Locate the cell with the specified text and output its (X, Y) center coordinate. 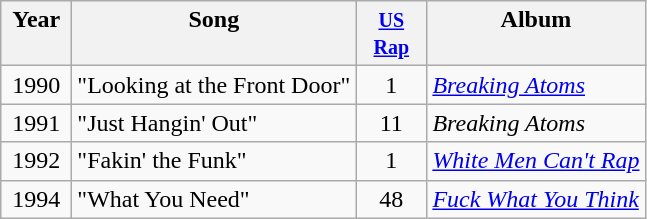
"Just Hangin' Out" (214, 123)
Year (36, 34)
"Fakin' the Funk" (214, 161)
11 (392, 123)
Album (536, 34)
"What You Need" (214, 199)
White Men Can't Rap (536, 161)
1991 (36, 123)
48 (392, 199)
1990 (36, 85)
1994 (36, 199)
Fuck What You Think (536, 199)
Song (214, 34)
"Looking at the Front Door" (214, 85)
US Rap (392, 34)
1992 (36, 161)
